Return [X, Y] of the center of cell containing provided text 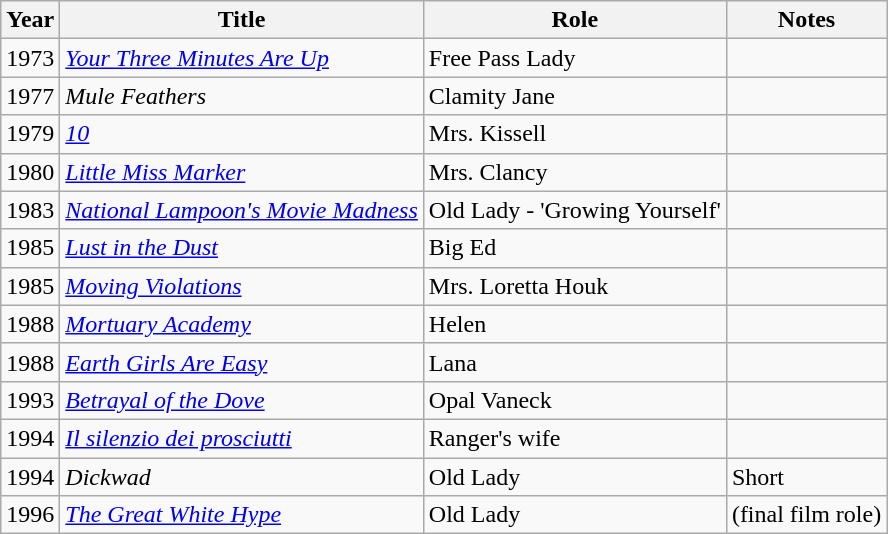
10 [242, 134]
Big Ed [574, 248]
(final film role) [806, 515]
Helen [574, 324]
Opal Vaneck [574, 400]
Mrs. Kissell [574, 134]
Mrs. Loretta Houk [574, 286]
Your Three Minutes Are Up [242, 58]
Lana [574, 362]
Little Miss Marker [242, 172]
Title [242, 20]
Mule Feathers [242, 96]
The Great White Hype [242, 515]
Mortuary Academy [242, 324]
1979 [30, 134]
Old Lady - 'Growing Yourself' [574, 210]
Mrs. Clancy [574, 172]
Role [574, 20]
Lust in the Dust [242, 248]
1980 [30, 172]
1977 [30, 96]
Free Pass Lady [574, 58]
National Lampoon's Movie Madness [242, 210]
Year [30, 20]
Earth Girls Are Easy [242, 362]
Il silenzio dei prosciutti [242, 438]
Betrayal of the Dove [242, 400]
Short [806, 477]
Clamity Jane [574, 96]
Dickwad [242, 477]
1996 [30, 515]
1993 [30, 400]
1973 [30, 58]
1983 [30, 210]
Moving Violations [242, 286]
Notes [806, 20]
Ranger's wife [574, 438]
